Scan for the cell matching the given text and deliver its (X, Y) coordinate at center. 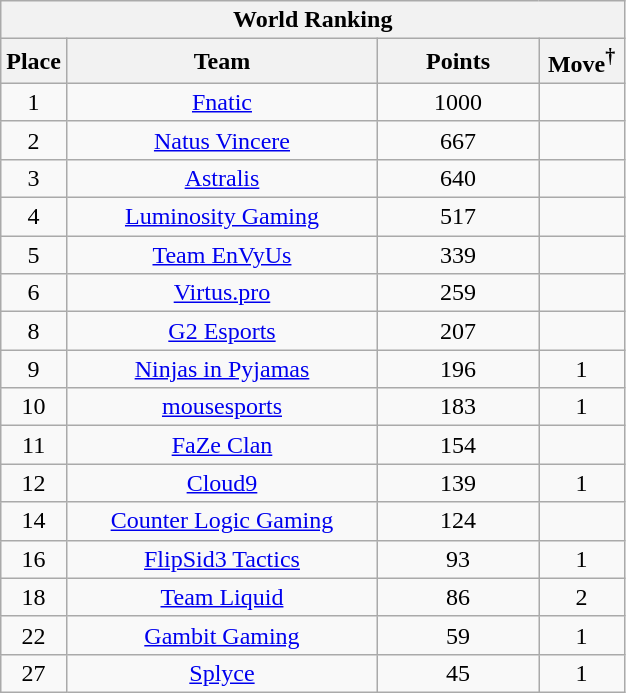
207 (458, 331)
Astralis (222, 178)
10 (34, 407)
Fnatic (222, 102)
Points (458, 62)
Ninjas in Pyjamas (222, 369)
196 (458, 369)
Counter Logic Gaming (222, 521)
14 (34, 521)
Team EnVyUs (222, 255)
27 (34, 673)
World Ranking (313, 20)
16 (34, 559)
FaZe Clan (222, 445)
259 (458, 293)
11 (34, 445)
Virtus.pro (222, 293)
G2 Esports (222, 331)
Team Liquid (222, 597)
5 (34, 255)
640 (458, 178)
93 (458, 559)
Natus Vincere (222, 140)
FlipSid3 Tactics (222, 559)
339 (458, 255)
18 (34, 597)
12 (34, 483)
124 (458, 521)
Luminosity Gaming (222, 217)
6 (34, 293)
59 (458, 635)
154 (458, 445)
45 (458, 673)
139 (458, 483)
Move† (582, 62)
Splyce (222, 673)
3 (34, 178)
1000 (458, 102)
Team (222, 62)
86 (458, 597)
mousesports (222, 407)
Place (34, 62)
4 (34, 217)
Gambit Gaming (222, 635)
183 (458, 407)
Cloud9 (222, 483)
9 (34, 369)
8 (34, 331)
517 (458, 217)
667 (458, 140)
22 (34, 635)
